Detect which cell encompasses the target text, then output its (X, Y) center coordinate. 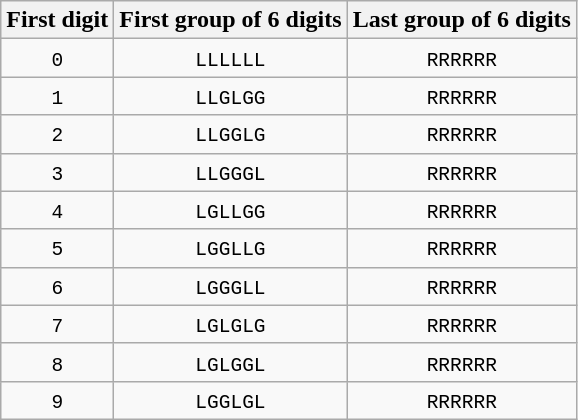
LGLGLG (230, 324)
1 (58, 96)
0 (58, 58)
LGGLGL (230, 400)
LLGGGL (230, 172)
First digit (58, 20)
LGGGLL (230, 286)
8 (58, 362)
5 (58, 248)
LLGLGG (230, 96)
LLLLLL (230, 58)
Last group of 6 digits (462, 20)
7 (58, 324)
LGLGGL (230, 362)
3 (58, 172)
6 (58, 286)
LGGLLG (230, 248)
LGLLGG (230, 210)
LLGGLG (230, 134)
4 (58, 210)
9 (58, 400)
2 (58, 134)
First group of 6 digits (230, 20)
